Scan for the cell matching the given text and deliver its [x, y] coordinate at center. 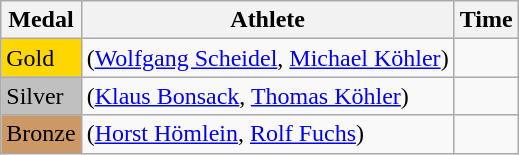
Medal [41, 20]
Athlete [268, 20]
(Klaus Bonsack, Thomas Köhler) [268, 96]
Gold [41, 58]
(Horst Hömlein, Rolf Fuchs) [268, 134]
Bronze [41, 134]
Silver [41, 96]
(Wolfgang Scheidel, Michael Köhler) [268, 58]
Time [486, 20]
